Determine the [x, y] coordinate at the center of the cell enclosing the given text.  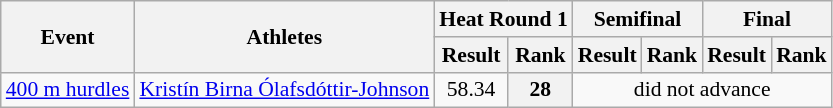
Athletes [284, 36]
did not advance [702, 90]
58.34 [471, 90]
Semifinal [638, 19]
Kristín Birna Ólafsdóttir-Johnson [284, 90]
400 m hurdles [68, 90]
28 [540, 90]
Heat Round 1 [503, 19]
Final [766, 19]
Event [68, 36]
